For the text-containing cell, return its midpoint in (x, y) coordinate format. 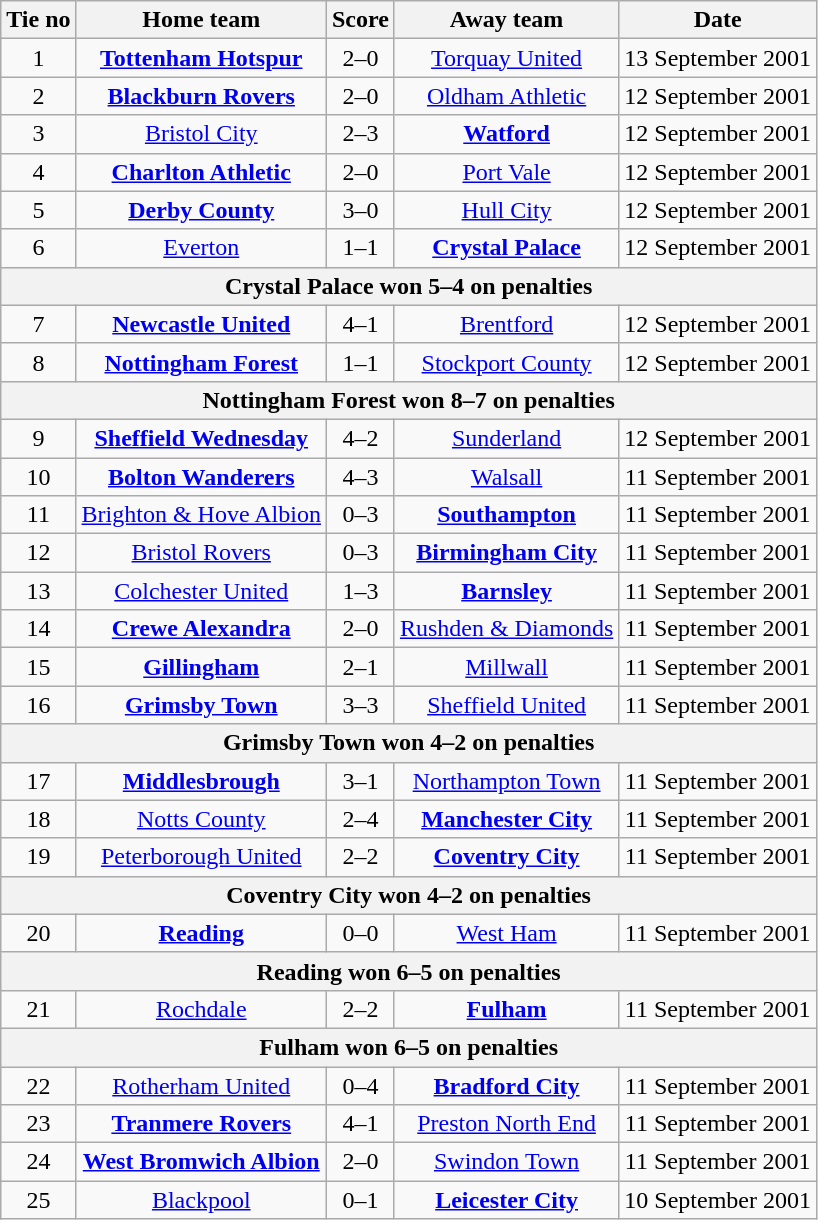
2–1 (360, 667)
20 (38, 933)
5 (38, 210)
3–0 (360, 210)
Birmingham City (506, 553)
Reading (201, 933)
Derby County (201, 210)
14 (38, 629)
8 (38, 362)
2–3 (360, 134)
Colchester United (201, 591)
25 (38, 1200)
Millwall (506, 667)
4–2 (360, 438)
Sheffield Wednesday (201, 438)
Bristol City (201, 134)
2 (38, 96)
West Bromwich Albion (201, 1162)
Coventry City won 4–2 on penalties (409, 895)
13 September 2001 (718, 58)
18 (38, 819)
Peterborough United (201, 857)
Date (718, 20)
Rochdale (201, 1009)
Middlesbrough (201, 781)
7 (38, 324)
Northampton Town (506, 781)
1–3 (360, 591)
0–1 (360, 1200)
2–4 (360, 819)
3–3 (360, 705)
Oldham Athletic (506, 96)
Sunderland (506, 438)
Blackpool (201, 1200)
Hull City (506, 210)
Crystal Palace won 5–4 on penalties (409, 286)
Blackburn Rovers (201, 96)
Nottingham Forest won 8–7 on penalties (409, 400)
Gillingham (201, 667)
12 (38, 553)
10 (38, 477)
9 (38, 438)
Away team (506, 20)
0–0 (360, 933)
Newcastle United (201, 324)
10 September 2001 (718, 1200)
Bristol Rovers (201, 553)
21 (38, 1009)
4 (38, 172)
Sheffield United (506, 705)
Fulham won 6–5 on penalties (409, 1047)
Brentford (506, 324)
Everton (201, 248)
Tranmere Rovers (201, 1124)
Crystal Palace (506, 248)
Barnsley (506, 591)
Port Vale (506, 172)
Fulham (506, 1009)
23 (38, 1124)
Swindon Town (506, 1162)
3 (38, 134)
Crewe Alexandra (201, 629)
22 (38, 1085)
16 (38, 705)
Manchester City (506, 819)
Charlton Athletic (201, 172)
15 (38, 667)
Preston North End (506, 1124)
Tottenham Hotspur (201, 58)
19 (38, 857)
Walsall (506, 477)
Nottingham Forest (201, 362)
Reading won 6–5 on penalties (409, 971)
Grimsby Town (201, 705)
4–3 (360, 477)
Stockport County (506, 362)
West Ham (506, 933)
Score (360, 20)
Brighton & Hove Albion (201, 515)
Southampton (506, 515)
Home team (201, 20)
Torquay United (506, 58)
Notts County (201, 819)
Rushden & Diamonds (506, 629)
17 (38, 781)
Watford (506, 134)
Bradford City (506, 1085)
13 (38, 591)
3–1 (360, 781)
11 (38, 515)
0–4 (360, 1085)
Coventry City (506, 857)
Grimsby Town won 4–2 on penalties (409, 743)
6 (38, 248)
24 (38, 1162)
Rotherham United (201, 1085)
Bolton Wanderers (201, 477)
Tie no (38, 20)
1 (38, 58)
Leicester City (506, 1200)
